Capture the cell that displays the provided text and extract its (X, Y) central coordinate. 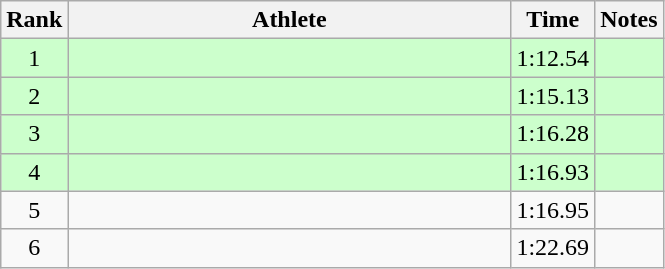
Athlete (290, 20)
Notes (629, 20)
5 (34, 210)
1:12.54 (553, 58)
6 (34, 248)
Time (553, 20)
4 (34, 172)
1 (34, 58)
1:22.69 (553, 248)
Rank (34, 20)
1:15.13 (553, 96)
3 (34, 134)
2 (34, 96)
1:16.93 (553, 172)
1:16.28 (553, 134)
1:16.95 (553, 210)
